Search for the cell housing the specified text and yield its [x, y] center coordinate. 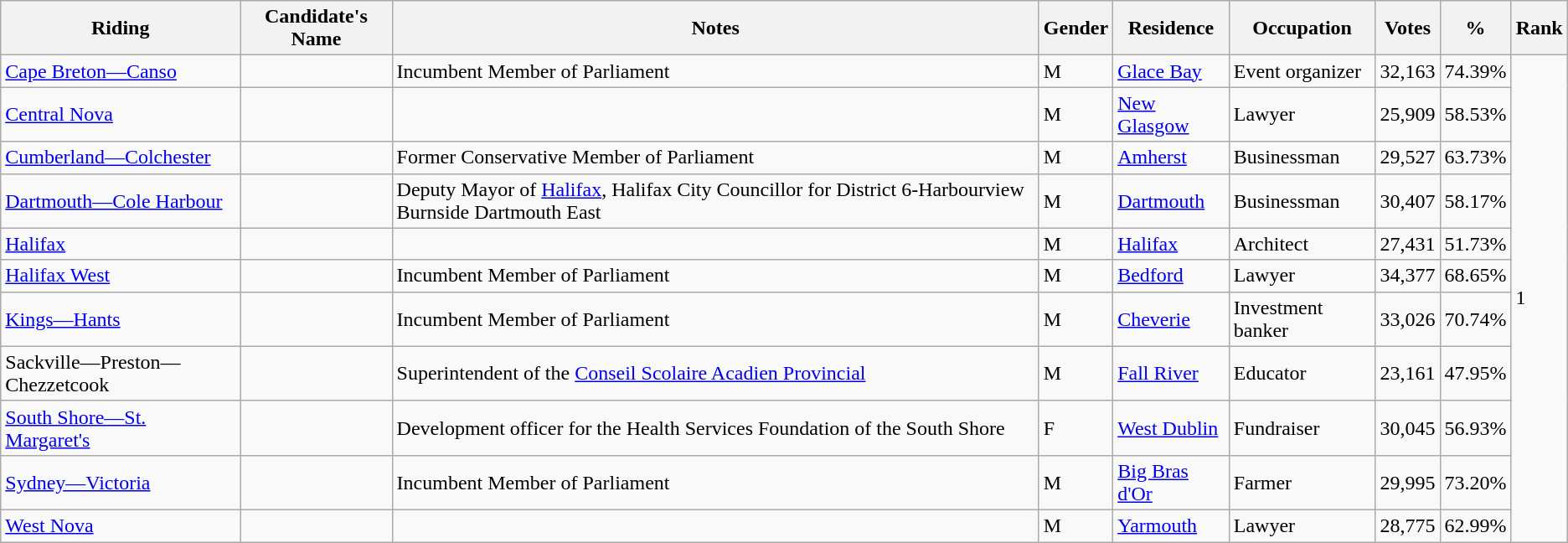
Halifax West [121, 276]
Riding [121, 28]
Candidate's Name [317, 28]
Cape Breton—Canso [121, 71]
47.95% [1476, 374]
Deputy Mayor of Halifax, Halifax City Councillor for District 6-Harbourview Burnside Dartmouth East [715, 201]
58.17% [1476, 201]
28,775 [1407, 525]
30,045 [1407, 427]
F [1075, 427]
Rank [1540, 28]
West Dublin [1171, 427]
Development officer for the Health Services Foundation of the South Shore [715, 427]
Bedford [1171, 276]
Fundraiser [1302, 427]
Sydney—Victoria [121, 483]
Yarmouth [1171, 525]
% [1476, 28]
Dartmouth—Cole Harbour [121, 201]
33,026 [1407, 318]
29,527 [1407, 158]
Superintendent of the Conseil Scolaire Acadien Provincial [715, 374]
West Nova [121, 525]
Former Conservative Member of Parliament [715, 158]
30,407 [1407, 201]
Cheverie [1171, 318]
Residence [1171, 28]
63.73% [1476, 158]
70.74% [1476, 318]
Sackville—Preston—Chezzetcook [121, 374]
Occupation [1302, 28]
27,431 [1407, 244]
Farmer [1302, 483]
Investment banker [1302, 318]
New Glasgow [1171, 114]
32,163 [1407, 71]
Cumberland—Colchester [121, 158]
Amherst [1171, 158]
Kings—Hants [121, 318]
Dartmouth [1171, 201]
23,161 [1407, 374]
25,909 [1407, 114]
29,995 [1407, 483]
1 [1540, 298]
Big Bras d'Or [1171, 483]
34,377 [1407, 276]
68.65% [1476, 276]
51.73% [1476, 244]
Event organizer [1302, 71]
Educator [1302, 374]
Notes [715, 28]
Votes [1407, 28]
Glace Bay [1171, 71]
74.39% [1476, 71]
Architect [1302, 244]
South Shore—St. Margaret's [121, 427]
58.53% [1476, 114]
Gender [1075, 28]
62.99% [1476, 525]
73.20% [1476, 483]
Central Nova [121, 114]
Fall River [1171, 374]
56.93% [1476, 427]
